Detect which cell encompasses the target text, then output its (X, Y) center coordinate. 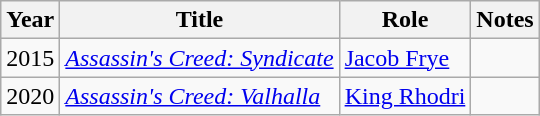
Jacob Frye (405, 58)
2020 (30, 96)
Notes (505, 20)
Assassin's Creed: Syndicate (200, 58)
Assassin's Creed: Valhalla (200, 96)
2015 (30, 58)
Title (200, 20)
Year (30, 20)
King Rhodri (405, 96)
Role (405, 20)
